For the text-containing cell, return its midpoint in [x, y] coordinate format. 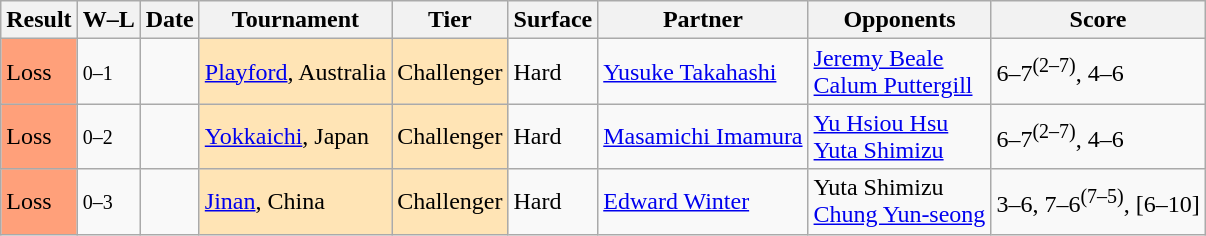
W–L [108, 20]
Date [170, 20]
0–3 [108, 202]
Tournament [295, 20]
Masamichi Imamura [703, 136]
Yu Hsiou Hsu Yuta Shimizu [900, 136]
Edward Winter [703, 202]
Result [39, 20]
Opponents [900, 20]
Surface [553, 20]
Jeremy Beale Calum Puttergill [900, 72]
0–2 [108, 136]
Partner [703, 20]
Playford, Australia [295, 72]
Jinan, China [295, 202]
Tier [450, 20]
3–6, 7–6(7–5), [6–10] [1098, 202]
Yuta Shimizu Chung Yun-seong [900, 202]
Score [1098, 20]
0–1 [108, 72]
Yusuke Takahashi [703, 72]
Yokkaichi, Japan [295, 136]
